Extract the (X, Y) coordinate from the center of the cell holding the provided text.  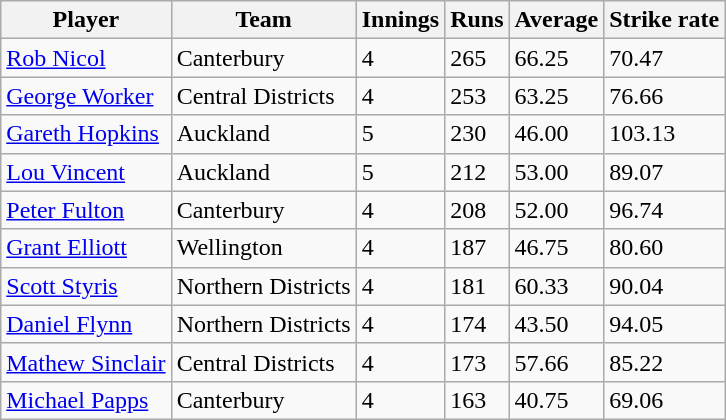
Team (264, 20)
Mathew Sinclair (86, 362)
Daniel Flynn (86, 324)
76.66 (664, 96)
Runs (477, 20)
Wellington (264, 248)
Average (556, 20)
George Worker (86, 96)
253 (477, 96)
265 (477, 58)
Gareth Hopkins (86, 134)
187 (477, 248)
212 (477, 172)
69.06 (664, 400)
60.33 (556, 286)
80.60 (664, 248)
Michael Papps (86, 400)
66.25 (556, 58)
Scott Styris (86, 286)
174 (477, 324)
Lou Vincent (86, 172)
163 (477, 400)
Grant Elliott (86, 248)
230 (477, 134)
Innings (400, 20)
43.50 (556, 324)
173 (477, 362)
90.04 (664, 286)
63.25 (556, 96)
57.66 (556, 362)
53.00 (556, 172)
Player (86, 20)
208 (477, 210)
Rob Nicol (86, 58)
96.74 (664, 210)
181 (477, 286)
46.00 (556, 134)
46.75 (556, 248)
94.05 (664, 324)
40.75 (556, 400)
89.07 (664, 172)
Peter Fulton (86, 210)
Strike rate (664, 20)
52.00 (556, 210)
85.22 (664, 362)
103.13 (664, 134)
70.47 (664, 58)
